Scan for the cell matching the given text and deliver its (X, Y) coordinate at center. 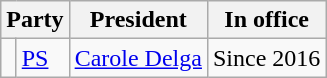
In office (266, 20)
Carole Delga (138, 58)
Party (35, 20)
PS (42, 58)
President (138, 20)
Since 2016 (266, 58)
